Return the (X, Y) coordinate for the center point of the cell that contains the specified text.  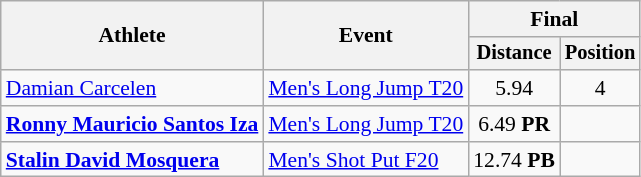
Ronny Mauricio Santos Iza (132, 124)
Athlete (132, 36)
6.49 PR (514, 124)
Position (600, 54)
4 (600, 88)
Final (554, 19)
Event (366, 36)
5.94 (514, 88)
Distance (514, 54)
Damian Carcelen (132, 88)
